Determine the (X, Y) coordinate at the center of the cell enclosing the given text.  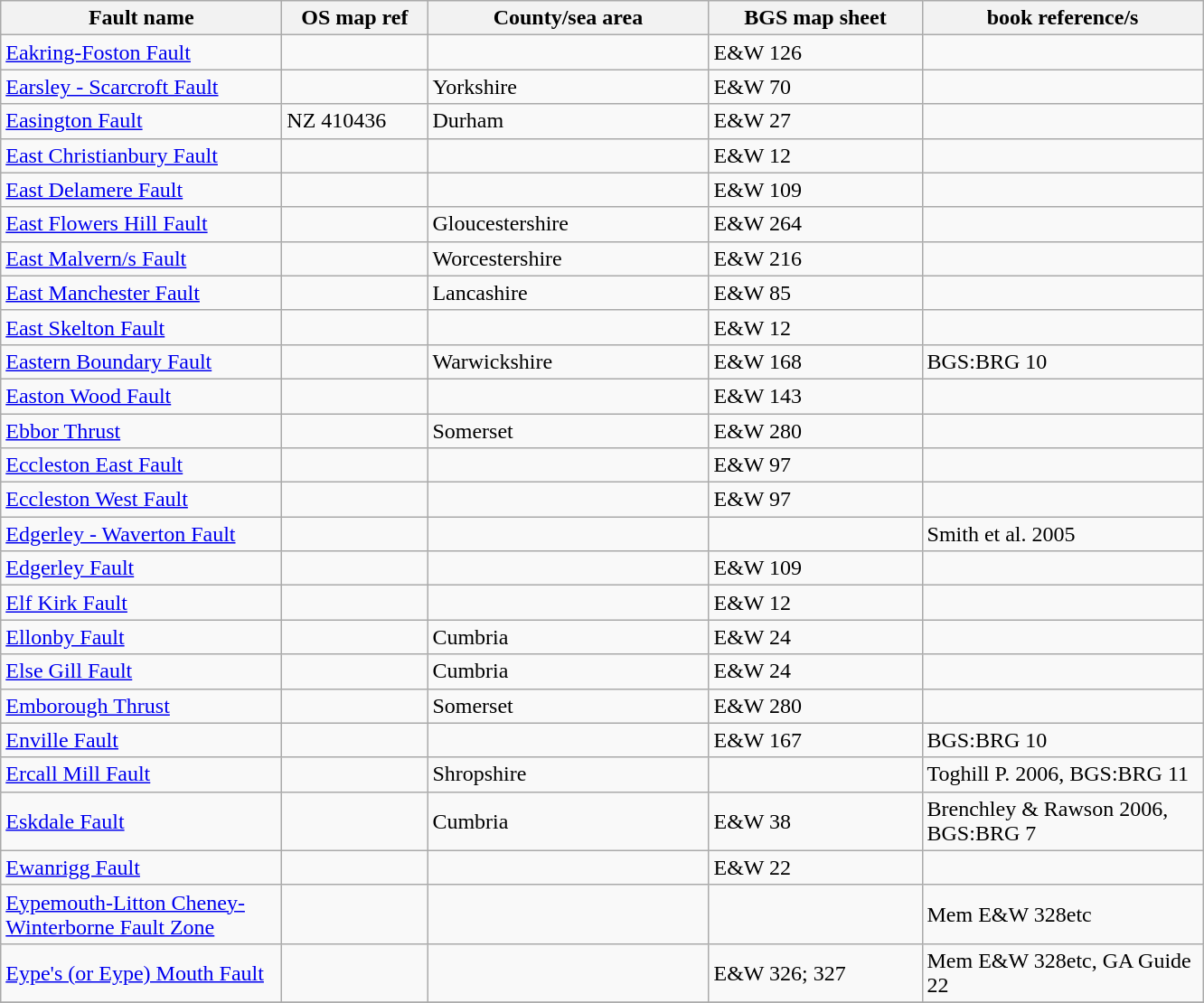
East Manchester Fault (141, 293)
Eskdale Fault (141, 820)
Ercall Mill Fault (141, 774)
Worcestershire (568, 258)
Eccleston West Fault (141, 500)
County/sea area (568, 18)
E&W 38 (815, 820)
East Skelton Fault (141, 327)
Eastern Boundary Fault (141, 361)
E&W 216 (815, 258)
E&W 22 (815, 867)
Ewanrigg Fault (141, 867)
OS map ref (354, 18)
BGS map sheet (815, 18)
Gloucestershire (568, 224)
Yorkshire (568, 87)
E&W 168 (815, 361)
Eype's (or Eype) Mouth Fault (141, 972)
Emborough Thrust (141, 706)
Warwickshire (568, 361)
East Delamere Fault (141, 190)
Enville Fault (141, 740)
Ellonby Fault (141, 637)
Ebbor Thrust (141, 431)
Eakring-Foston Fault (141, 52)
Toghill P. 2006, BGS:BRG 11 (1063, 774)
Elf Kirk Fault (141, 603)
Easington Fault (141, 121)
E&W 27 (815, 121)
Easton Wood Fault (141, 396)
Mem E&W 328etc (1063, 914)
Mem E&W 328etc, GA Guide 22 (1063, 972)
E&W 264 (815, 224)
Edgerley Fault (141, 568)
Else Gill Fault (141, 671)
E&W 85 (815, 293)
Earsley - Scarcroft Fault (141, 87)
Fault name (141, 18)
NZ 410436 (354, 121)
E&W 326; 327 (815, 972)
Lancashire (568, 293)
Durham (568, 121)
Edgerley - Waverton Fault (141, 534)
East Christianbury Fault (141, 155)
E&W 167 (815, 740)
Brenchley & Rawson 2006, BGS:BRG 7 (1063, 820)
E&W 70 (815, 87)
Eypemouth-Litton Cheney-Winterborne Fault Zone (141, 914)
Smith et al. 2005 (1063, 534)
book reference/s (1063, 18)
Shropshire (568, 774)
East Flowers Hill Fault (141, 224)
East Malvern/s Fault (141, 258)
E&W 126 (815, 52)
Eccleston East Fault (141, 465)
E&W 143 (815, 396)
